Identify which cell holds the provided text, then report its (x, y) central coordinate. 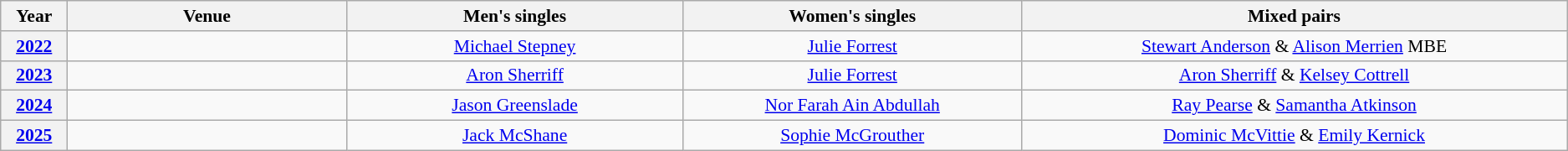
Men's singles (515, 16)
2022 (34, 46)
Jason Greenslade (515, 106)
Aron Sherriff & Kelsey Cottrell (1294, 75)
Ray Pearse & Samantha Atkinson (1294, 106)
Stewart Anderson & Alison Merrien MBE (1294, 46)
Year (34, 16)
Aron Sherriff (515, 75)
Women's singles (852, 16)
Mixed pairs (1294, 16)
2025 (34, 136)
2024 (34, 106)
Sophie McGrouther (852, 136)
Dominic McVittie & Emily Kernick (1294, 136)
2023 (34, 75)
Venue (207, 16)
Jack McShane (515, 136)
Michael Stepney (515, 46)
Nor Farah Ain Abdullah (852, 106)
